Return (X, Y) of the center of cell containing provided text 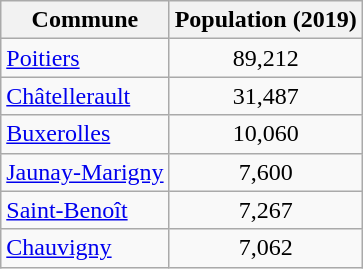
Poitiers (85, 58)
7,600 (266, 172)
Jaunay-Marigny (85, 172)
31,487 (266, 96)
7,267 (266, 210)
Châtellerault (85, 96)
Population (2019) (266, 20)
Chauvigny (85, 248)
Commune (85, 20)
89,212 (266, 58)
Buxerolles (85, 134)
10,060 (266, 134)
Saint-Benoît (85, 210)
7,062 (266, 248)
